Locate the cell with the specified text and output its [X, Y] center coordinate. 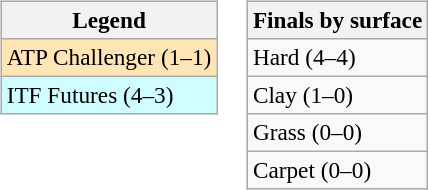
Grass (0–0) [337, 133]
Carpet (0–0) [337, 171]
Legend [108, 20]
Clay (1–0) [337, 95]
Hard (4–4) [337, 57]
ITF Futures (4–3) [108, 95]
ATP Challenger (1–1) [108, 57]
Finals by surface [337, 20]
